Identify which cell holds the provided text, then report its (x, y) central coordinate. 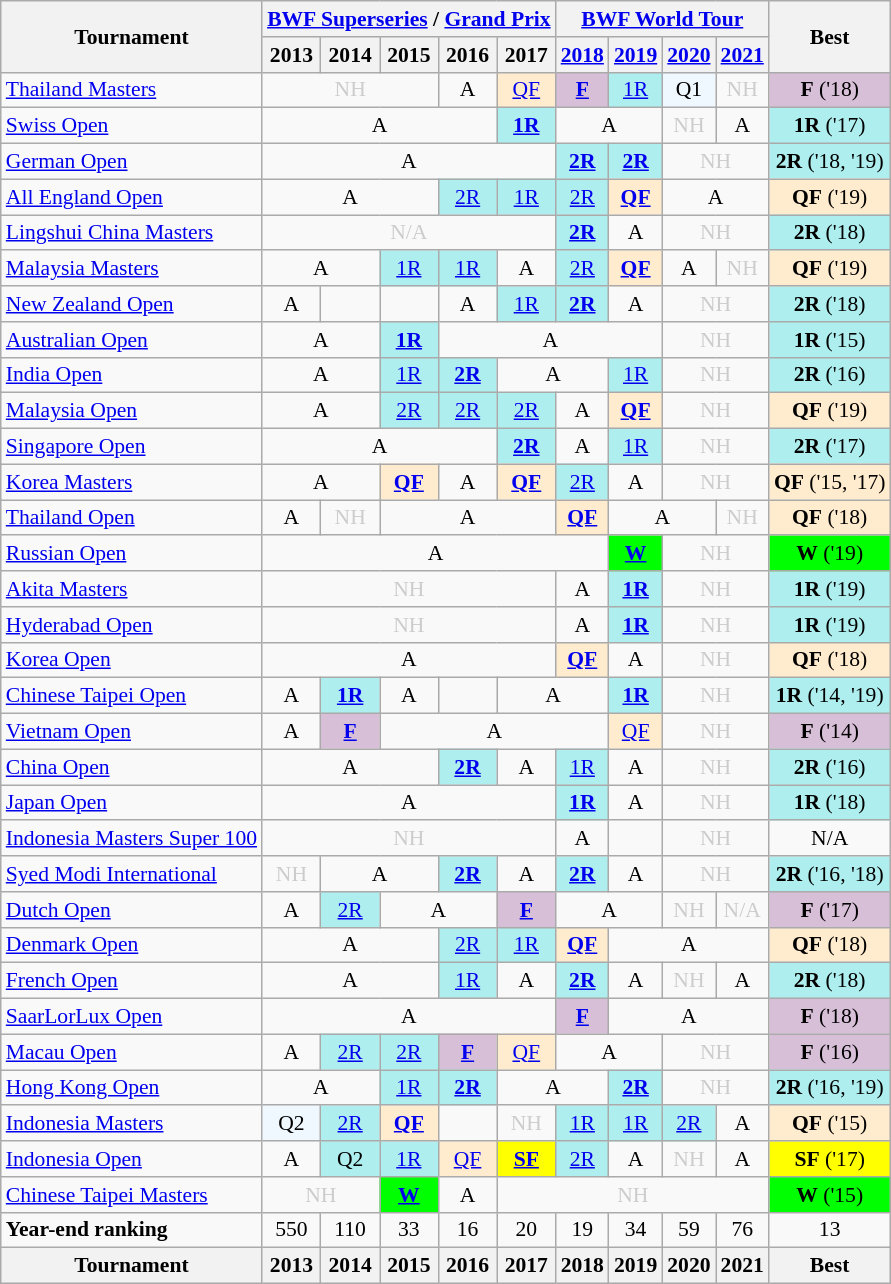
19 (582, 1230)
2R ('17) (830, 447)
550 (292, 1230)
1R ('14, '19) (830, 696)
Indonesia Open (132, 1159)
16 (468, 1230)
French Open (132, 981)
Korea Open (132, 660)
W ('15) (830, 1195)
BWF World Tour (662, 19)
F ('17) (830, 910)
Hyderabad Open (132, 625)
Syed Modi International (132, 874)
20 (526, 1230)
Macau Open (132, 1052)
Indonesia Masters Super 100 (132, 839)
2R ('16, '19) (830, 1088)
Q1 (688, 90)
Hong Kong Open (132, 1088)
SaarLorLux Open (132, 1017)
Dutch Open (132, 910)
13 (830, 1230)
Russian Open (132, 554)
F ('16) (830, 1052)
QF ('15) (830, 1124)
Chinese Taipei Masters (132, 1195)
BWF Superseries / Grand Prix (409, 19)
Korea Masters (132, 482)
1R ('17) (830, 126)
33 (410, 1230)
India Open (132, 375)
1R ('15) (830, 340)
59 (688, 1230)
1R ('18) (830, 803)
Thailand Open (132, 518)
76 (742, 1230)
34 (636, 1230)
QF ('15, '17) (830, 482)
Singapore Open (132, 447)
F ('14) (830, 732)
Malaysia Masters (132, 269)
China Open (132, 767)
Lingshui China Masters (132, 233)
Vietnam Open (132, 732)
2R ('16, '18) (830, 874)
All England Open (132, 197)
New Zealand Open (132, 304)
Chinese Taipei Open (132, 696)
SF (526, 1159)
Australian Open (132, 340)
Akita Masters (132, 589)
SF ('17) (830, 1159)
Thailand Masters (132, 90)
Japan Open (132, 803)
Indonesia Masters (132, 1124)
2R ('18, '19) (830, 162)
Malaysia Open (132, 411)
W ('19) (830, 554)
Year-end ranking (132, 1230)
110 (350, 1230)
German Open (132, 162)
Swiss Open (132, 126)
Denmark Open (132, 945)
